Extract the [X, Y] coordinate from the center of the cell holding the provided text.  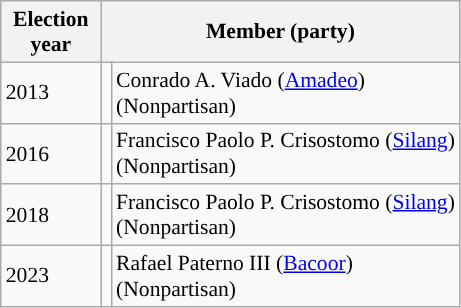
Conrado A. Viado (Amadeo)(Nonpartisan) [286, 92]
Electionyear [51, 32]
2023 [51, 276]
2013 [51, 92]
Member (party) [280, 32]
2016 [51, 154]
Rafael Paterno III (Bacoor)(Nonpartisan) [286, 276]
2018 [51, 216]
